For the text-containing cell, return its midpoint in (x, y) coordinate format. 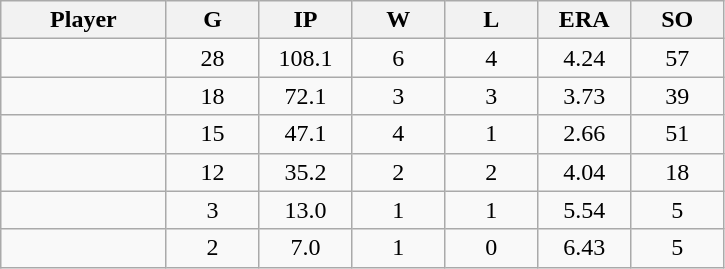
ERA (584, 20)
72.1 (306, 96)
47.1 (306, 134)
13.0 (306, 210)
G (212, 20)
51 (678, 134)
35.2 (306, 172)
2.66 (584, 134)
W (398, 20)
6.43 (584, 248)
12 (212, 172)
IP (306, 20)
SO (678, 20)
57 (678, 58)
7.0 (306, 248)
39 (678, 96)
L (492, 20)
15 (212, 134)
0 (492, 248)
Player (84, 20)
6 (398, 58)
5.54 (584, 210)
108.1 (306, 58)
28 (212, 58)
3.73 (584, 96)
4.24 (584, 58)
4.04 (584, 172)
